For the text-containing cell, return its midpoint in (x, y) coordinate format. 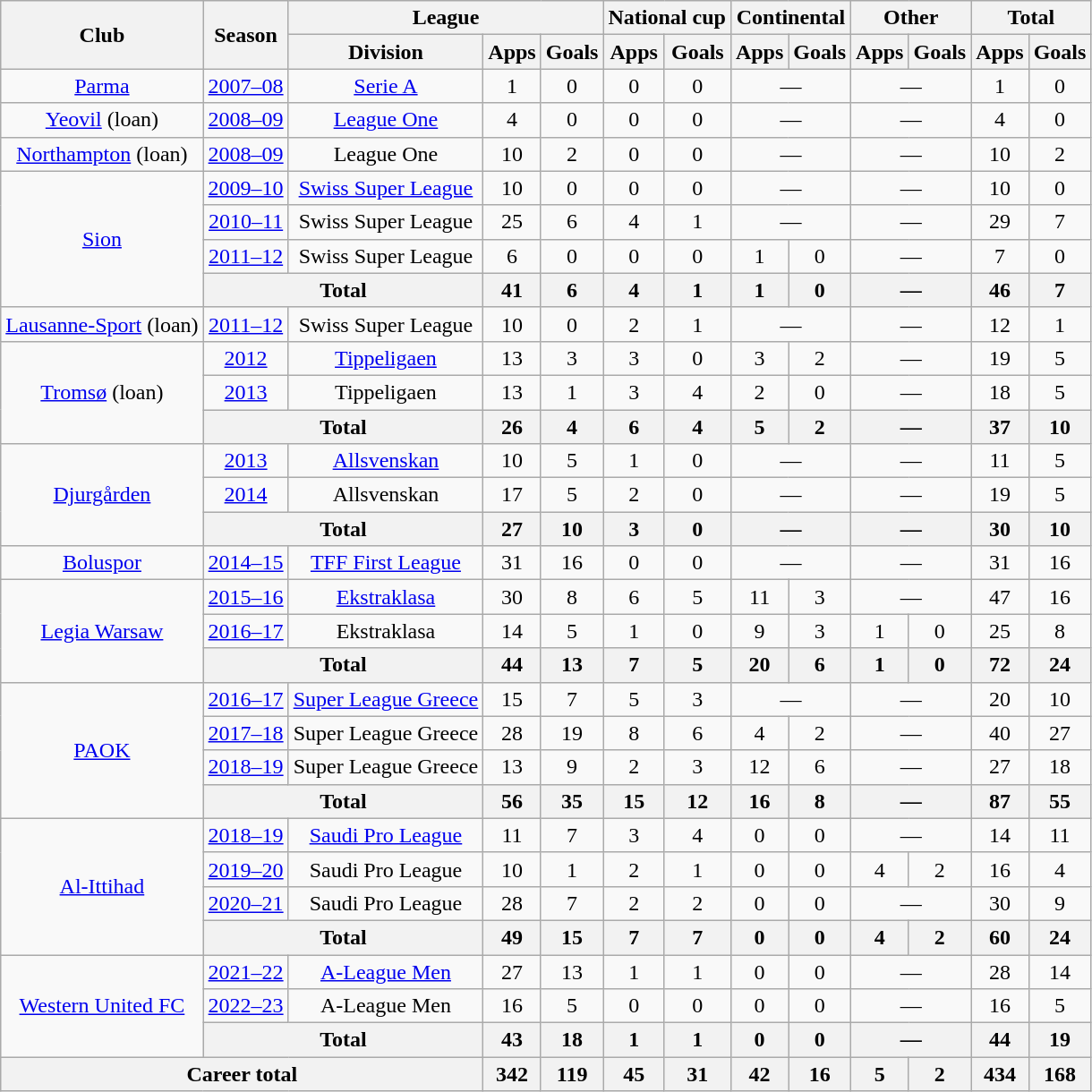
119 (572, 1074)
Club (102, 35)
Season (245, 35)
49 (512, 937)
Northampton (loan) (102, 154)
Western United FC (102, 1005)
Division (386, 52)
168 (1060, 1074)
2021–22 (245, 971)
41 (512, 290)
Sion (102, 239)
2019–20 (245, 869)
55 (1060, 801)
2015–16 (245, 597)
Djurgården (102, 495)
35 (572, 801)
42 (759, 1074)
Tromsø (loan) (102, 392)
Parma (102, 86)
46 (1000, 290)
434 (1000, 1074)
Serie A (386, 86)
40 (1000, 733)
TFF First League (386, 563)
2020–21 (245, 903)
Boluspor (102, 563)
29 (1000, 222)
2009–10 (245, 188)
Yeovil (loan) (102, 120)
45 (634, 1074)
2012 (245, 358)
Legia Warsaw (102, 631)
Continental (790, 18)
Al-Ittihad (102, 886)
Career total (242, 1074)
2014–15 (245, 563)
26 (512, 427)
72 (1000, 665)
2022–23 (245, 1006)
60 (1000, 937)
PAOK (102, 750)
2017–18 (245, 733)
2014 (245, 495)
National cup (667, 18)
87 (1000, 801)
Other (911, 18)
2007–08 (245, 86)
56 (512, 801)
43 (512, 1040)
League (446, 18)
Lausanne-Sport (loan) (102, 324)
37 (1000, 427)
2010–11 (245, 222)
17 (512, 495)
342 (512, 1074)
47 (1000, 597)
